Determine the [X, Y] coordinate at the center of the cell enclosing the given text.  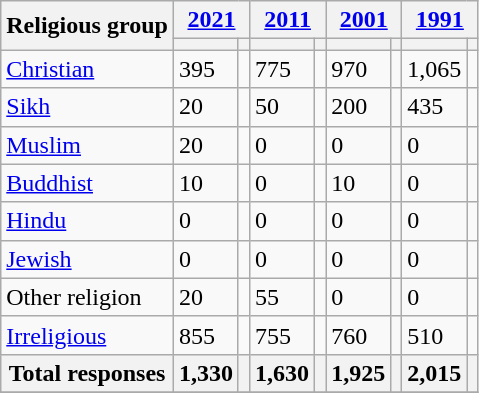
Jewish [88, 259]
435 [434, 107]
395 [206, 69]
970 [358, 69]
50 [282, 107]
200 [358, 107]
2,015 [434, 373]
755 [282, 335]
2011 [288, 20]
1991 [440, 20]
Buddhist [88, 183]
855 [206, 335]
1,630 [282, 373]
Muslim [88, 145]
1,925 [358, 373]
Total responses [88, 373]
Irreligious [88, 335]
775 [282, 69]
2001 [364, 20]
Other religion [88, 297]
Christian [88, 69]
2021 [211, 20]
55 [282, 297]
760 [358, 335]
Religious group [88, 26]
1,065 [434, 69]
Sikh [88, 107]
1,330 [206, 373]
510 [434, 335]
Hindu [88, 221]
